Identify which cell holds the provided text, then report its (x, y) central coordinate. 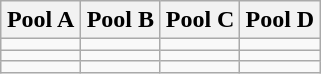
Pool C (200, 20)
Pool B (120, 20)
Pool A (41, 20)
Pool D (280, 20)
